Locate the cell with the specified text and output its (X, Y) center coordinate. 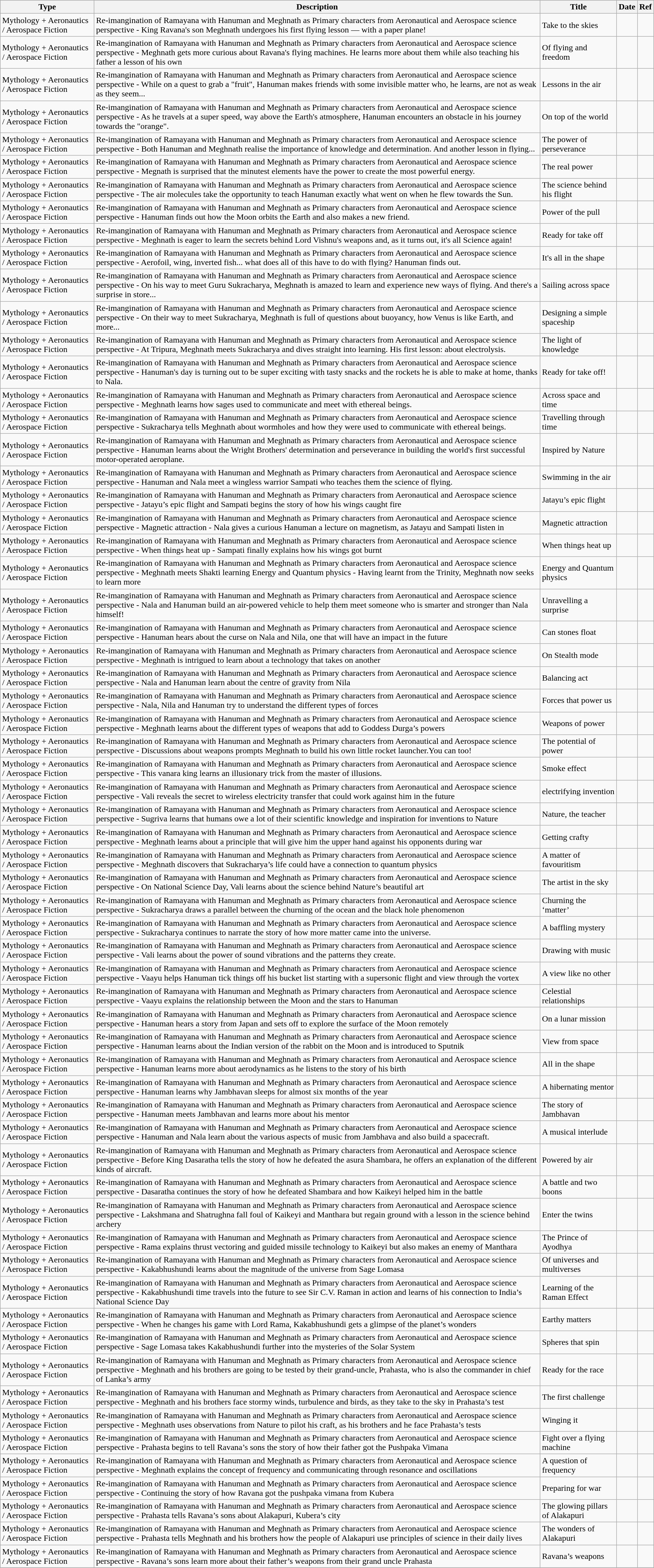
The Prince of Ayodhya (579, 1242)
Of universes and multiverses (579, 1265)
The glowing pillars of Alakapuri (579, 1511)
Travelling through time (579, 423)
The science behind his flight (579, 189)
Sailing across space (579, 285)
Weapons of power (579, 723)
The story of Jambhavan (579, 1110)
Ready for take off (579, 235)
All in the shape (579, 1064)
Winging it (579, 1420)
Description (317, 7)
Lessons in the air (579, 85)
The light of knowledge (579, 345)
Churning the ‘matter’ (579, 905)
Unravelling a surprise (579, 605)
A battle and two boons (579, 1187)
A view like no other (579, 973)
The artist in the sky (579, 882)
Of flying and freedom (579, 52)
Magnetic attraction (579, 522)
Energy and Quantum physics (579, 573)
Take to the skies (579, 25)
On a lunar mission (579, 1018)
When things heat up (579, 545)
Celestial relationships (579, 996)
A baffling mystery (579, 928)
Nature, the teacher (579, 814)
Fight over a flying machine (579, 1442)
Preparing for war (579, 1488)
Swimming in the air (579, 477)
View from space (579, 1041)
Designing a simple spaceship (579, 317)
Drawing with music (579, 951)
Jatayu’s epic flight (579, 500)
Ready for take off! (579, 372)
Across space and time (579, 400)
Inspired by Nature (579, 450)
electrifying invention (579, 791)
Ref (646, 7)
Date (627, 7)
A hibernating mentor (579, 1087)
Spheres that spin (579, 1342)
On top of the world (579, 117)
Enter the twins (579, 1215)
Power of the pull (579, 212)
Can stones float (579, 632)
A musical interlude (579, 1132)
Type (48, 7)
Forces that power us (579, 701)
The power of perseverance (579, 144)
Balancing act (579, 677)
A matter of favouritism (579, 860)
Smoke effect (579, 769)
Ready for the race (579, 1370)
Earthy matters (579, 1319)
The potential of power (579, 746)
The wonders of Alakapuri (579, 1534)
Powered by air (579, 1160)
Getting crafty (579, 837)
On Stealth mode (579, 655)
Ravana’s weapons (579, 1556)
Learning of the Raman Effect (579, 1292)
The real power (579, 167)
It's all in the shape (579, 258)
A question of frequency (579, 1465)
The first challenge (579, 1397)
Title (579, 7)
